Locate the cell with the specified text and output its (X, Y) center coordinate. 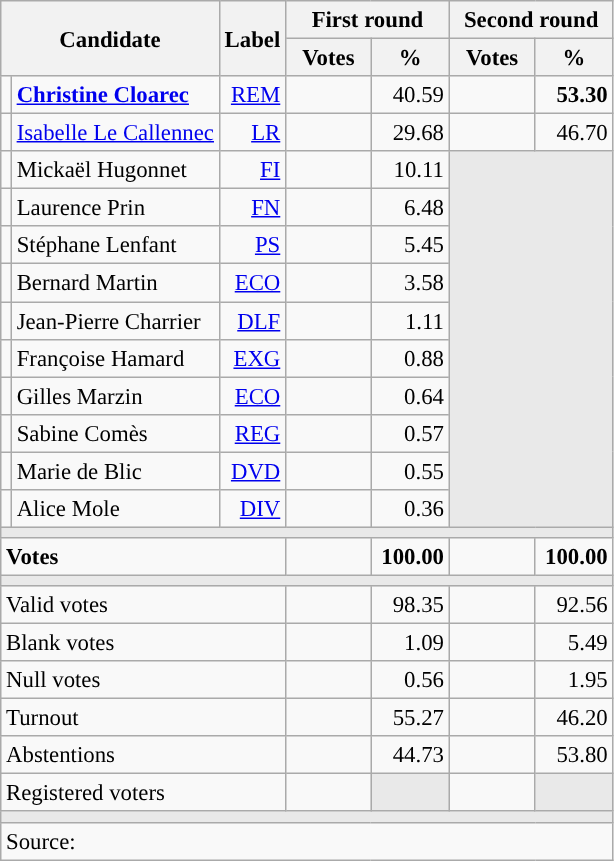
Label (252, 38)
6.48 (410, 208)
46.70 (574, 133)
REG (252, 433)
Gilles Marzin (115, 396)
0.57 (410, 433)
REM (252, 95)
Isabelle Le Callennec (115, 133)
Turnout (144, 718)
Laurence Prin (115, 208)
FI (252, 170)
Source: (307, 841)
5.49 (574, 643)
0.55 (410, 471)
Sabine Comès (115, 433)
Candidate (110, 38)
Alice Mole (115, 509)
Bernard Martin (115, 283)
First round (368, 20)
FN (252, 208)
Jean-Pierre Charrier (115, 321)
Abstentions (144, 755)
Mickaël Hugonnet (115, 170)
Registered voters (144, 793)
10.11 (410, 170)
Second round (531, 20)
98.35 (410, 605)
0.56 (410, 680)
EXG (252, 358)
PS (252, 245)
0.88 (410, 358)
3.58 (410, 283)
5.45 (410, 245)
1.95 (574, 680)
DVD (252, 471)
Françoise Hamard (115, 358)
DIV (252, 509)
55.27 (410, 718)
0.64 (410, 396)
DLF (252, 321)
1.09 (410, 643)
Stéphane Lenfant (115, 245)
53.80 (574, 755)
1.11 (410, 321)
29.68 (410, 133)
0.36 (410, 509)
LR (252, 133)
53.30 (574, 95)
40.59 (410, 95)
46.20 (574, 718)
Valid votes (144, 605)
44.73 (410, 755)
92.56 (574, 605)
Null votes (144, 680)
Christine Cloarec (115, 95)
Marie de Blic (115, 471)
Blank votes (144, 643)
